Return (X, Y) of the center of cell containing provided text 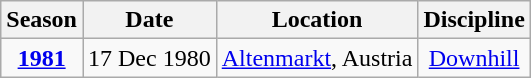
Discipline (474, 20)
Altenmarkt, Austria (317, 58)
Date (149, 20)
Location (317, 20)
17 Dec 1980 (149, 58)
Downhill (474, 58)
1981 (42, 58)
Season (42, 20)
